Identify which cell holds the provided text, then report its [X, Y] central coordinate. 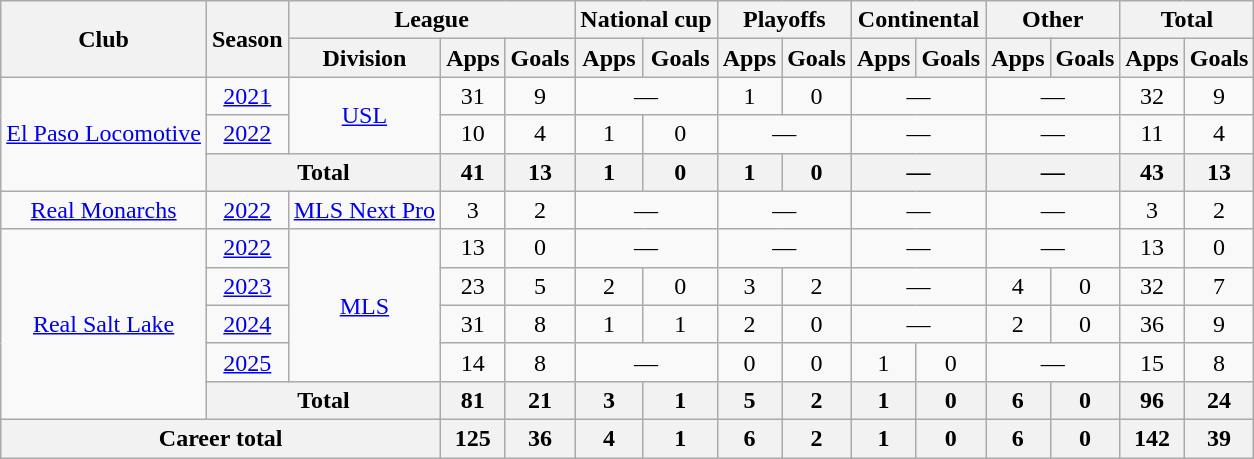
41 [473, 172]
Real Salt Lake [104, 324]
43 [1152, 172]
Real Monarchs [104, 210]
14 [473, 362]
MLS Next Pro [364, 210]
Club [104, 39]
96 [1152, 400]
81 [473, 400]
23 [473, 286]
125 [473, 438]
Season [247, 39]
League [432, 20]
National cup [646, 20]
21 [540, 400]
Playoffs [784, 20]
11 [1152, 134]
2021 [247, 96]
Continental [918, 20]
24 [1219, 400]
7 [1219, 286]
USL [364, 115]
Career total [221, 438]
MLS [364, 305]
El Paso Locomotive [104, 134]
2023 [247, 286]
Other [1053, 20]
Division [364, 58]
15 [1152, 362]
2025 [247, 362]
10 [473, 134]
142 [1152, 438]
39 [1219, 438]
2024 [247, 324]
